From the cell containing the given text, extract its center point as [x, y] coordinate. 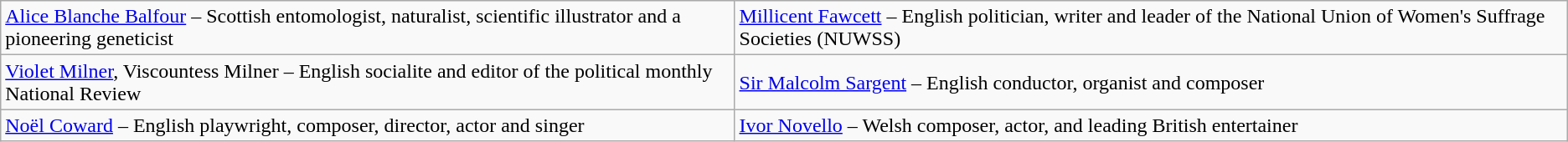
Ivor Novello – Welsh composer, actor, and leading British entertainer [1151, 125]
Alice Blanche Balfour – Scottish entomologist, naturalist, scientific illustrator and a pioneering geneticist [368, 28]
Millicent Fawcett – English politician, writer and leader of the National Union of Women's Suffrage Societies (NUWSS) [1151, 28]
Noël Coward – English playwright, composer, director, actor and singer [368, 125]
Violet Milner, Viscountess Milner – English socialite and editor of the political monthly National Review [368, 82]
Sir Malcolm Sargent – English conductor, organist and composer [1151, 82]
